Identify which cell holds the provided text, then report its [x, y] central coordinate. 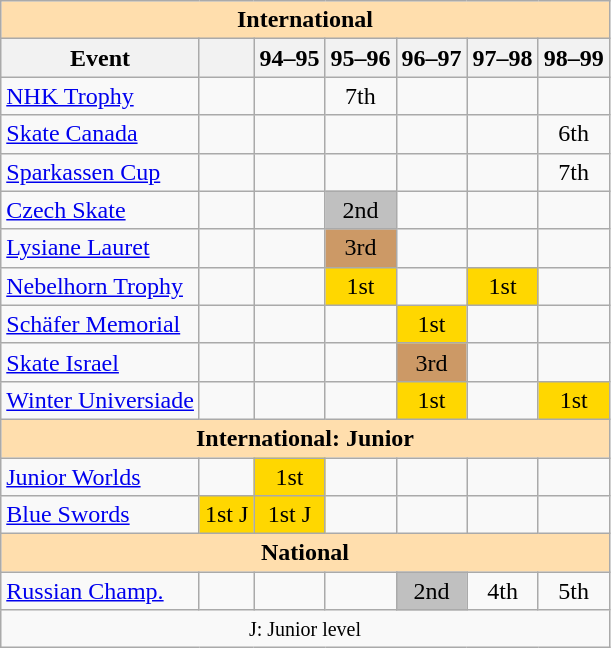
Czech Skate [100, 210]
National [305, 553]
Lysiane Lauret [100, 248]
Sparkassen Cup [100, 172]
Russian Champ. [100, 591]
Junior Worlds [100, 477]
Skate Israel [100, 362]
International [305, 20]
6th [574, 134]
96–97 [432, 58]
Schäfer Memorial [100, 324]
94–95 [290, 58]
Event [100, 58]
4th [502, 591]
Nebelhorn Trophy [100, 286]
97–98 [502, 58]
5th [574, 591]
98–99 [574, 58]
NHK Trophy [100, 96]
J: Junior level [305, 629]
Winter Universiade [100, 400]
Blue Swords [100, 515]
95–96 [360, 58]
Skate Canada [100, 134]
International: Junior [305, 438]
